Output the [X, Y] coordinate of the center of the cell containing the given text.  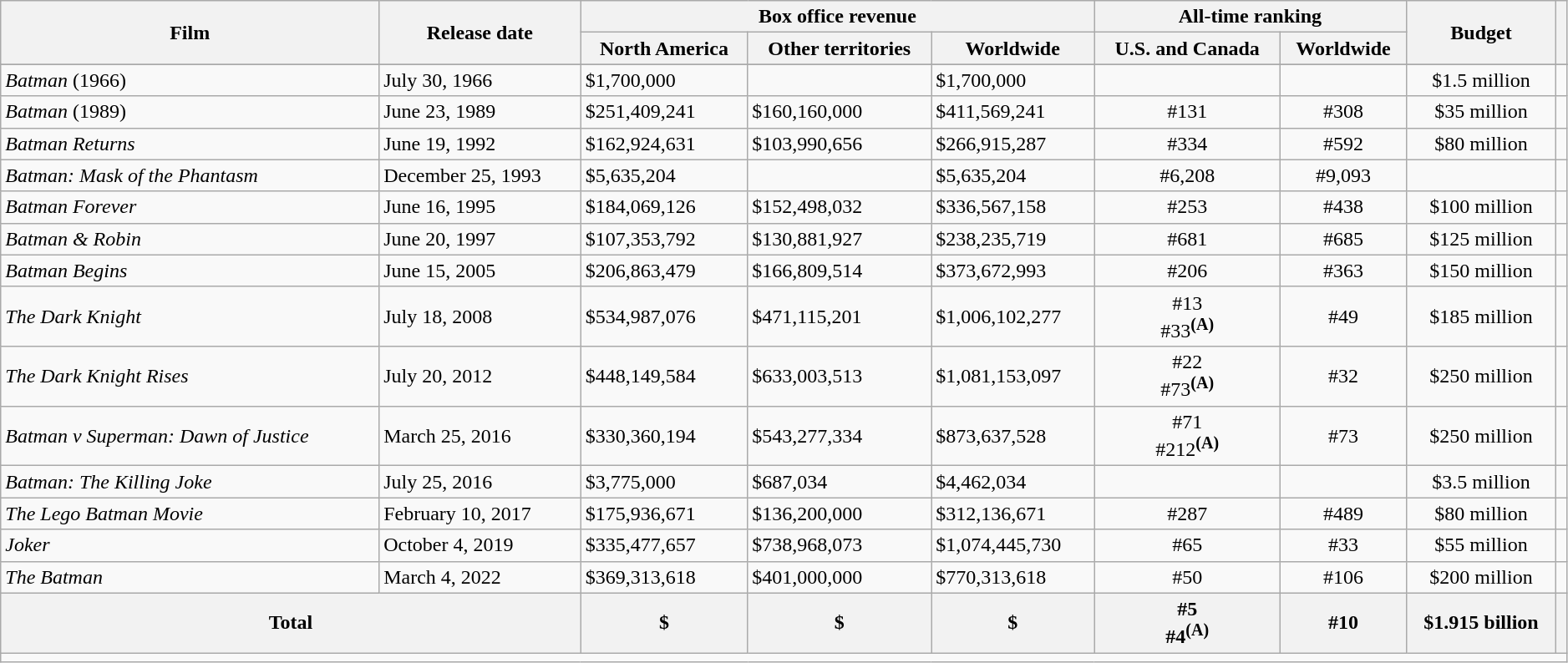
#6,208 [1188, 175]
Total [291, 623]
$150 million [1481, 271]
$687,034 [840, 482]
#363 [1343, 271]
June 19, 1992 [480, 144]
June 20, 1997 [480, 239]
$55 million [1481, 545]
#13#33(A) [1188, 316]
The Lego Batman Movie [190, 514]
$1,006,102,277 [1012, 316]
December 25, 1993 [480, 175]
$35 million [1481, 112]
$335,477,657 [664, 545]
$4,462,034 [1012, 482]
Batman v Superman: Dawn of Justice [190, 436]
Batman (1989) [190, 112]
$3,775,000 [664, 482]
$238,235,719 [1012, 239]
Batman: The Killing Joke [190, 482]
$873,637,528 [1012, 436]
$330,360,194 [664, 436]
$160,160,000 [840, 112]
$738,968,073 [840, 545]
$100 million [1481, 207]
$312,136,671 [1012, 514]
The Batman [190, 577]
$336,567,158 [1012, 207]
$200 million [1481, 577]
#681 [1188, 239]
$369,313,618 [664, 577]
$136,200,000 [840, 514]
$401,000,000 [840, 577]
$633,003,513 [840, 377]
July 18, 2008 [480, 316]
October 4, 2019 [480, 545]
February 10, 2017 [480, 514]
The Dark Knight Rises [190, 377]
#489 [1343, 514]
#131 [1188, 112]
$107,353,792 [664, 239]
July 25, 2016 [480, 482]
June 15, 2005 [480, 271]
$1.5 million [1481, 80]
#50 [1188, 577]
Budget [1481, 33]
#33 [1343, 545]
North America [664, 48]
$175,936,671 [664, 514]
$185 million [1481, 316]
#65 [1188, 545]
$251,409,241 [664, 112]
$373,672,993 [1012, 271]
$162,924,631 [664, 144]
July 30, 1966 [480, 80]
$448,149,584 [664, 377]
July 20, 2012 [480, 377]
#685 [1343, 239]
U.S. and Canada [1188, 48]
$166,809,514 [840, 271]
Batman Returns [190, 144]
Batman Forever [190, 207]
#287 [1188, 514]
$266,915,287 [1012, 144]
$534,987,076 [664, 316]
All-time ranking [1251, 17]
#73 [1343, 436]
$3.5 million [1481, 482]
#308 [1343, 112]
Batman Begins [190, 271]
$1,081,153,097 [1012, 377]
Batman: Mask of the Phantasm [190, 175]
Release date [480, 33]
$206,863,479 [664, 271]
#438 [1343, 207]
Joker [190, 545]
#206 [1188, 271]
#5#4(A) [1188, 623]
#22#73(A) [1188, 377]
Batman & Robin [190, 239]
Film [190, 33]
$130,881,927 [840, 239]
#10 [1343, 623]
#334 [1188, 144]
June 16, 1995 [480, 207]
#592 [1343, 144]
#49 [1343, 316]
June 23, 1989 [480, 112]
#106 [1343, 577]
$125 million [1481, 239]
$770,313,618 [1012, 577]
$1.915 billion [1481, 623]
Batman (1966) [190, 80]
$184,069,126 [664, 207]
$103,990,656 [840, 144]
#71#212(A) [1188, 436]
$1,074,445,730 [1012, 545]
#253 [1188, 207]
March 25, 2016 [480, 436]
Other territories [840, 48]
#32 [1343, 377]
#9,093 [1343, 175]
March 4, 2022 [480, 577]
Box office revenue [837, 17]
$543,277,334 [840, 436]
$152,498,032 [840, 207]
The Dark Knight [190, 316]
$411,569,241 [1012, 112]
$471,115,201 [840, 316]
